Return [X, Y] of the center of cell containing provided text 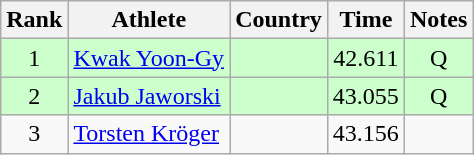
Country [279, 20]
2 [34, 96]
Time [366, 20]
Kwak Yoon-Gy [149, 58]
Jakub Jaworski [149, 96]
43.055 [366, 96]
Notes [438, 20]
43.156 [366, 134]
1 [34, 58]
Rank [34, 20]
42.611 [366, 58]
Torsten Kröger [149, 134]
3 [34, 134]
Athlete [149, 20]
